Return the (x, y) coordinate for the center point of the cell that contains the specified text.  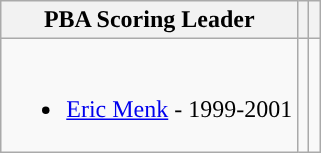
PBA Scoring Leader (150, 20)
Eric Menk - 1999-2001 (150, 96)
